Determine the [X, Y] coordinate at the center of the cell enclosing the given text.  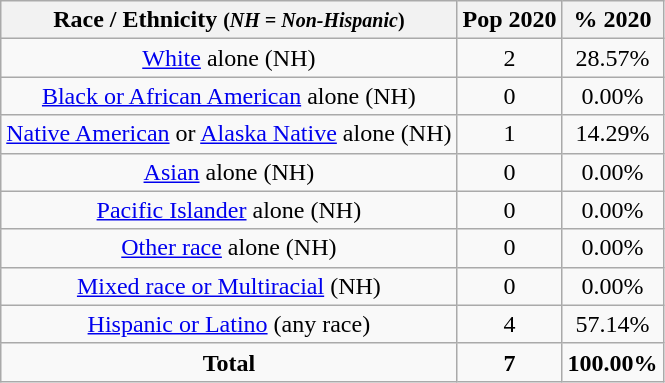
7 [510, 362]
Total [229, 362]
57.14% [612, 324]
Race / Ethnicity (NH = Non-Hispanic) [229, 20]
Hispanic or Latino (any race) [229, 324]
Asian alone (NH) [229, 172]
100.00% [612, 362]
1 [510, 134]
Native American or Alaska Native alone (NH) [229, 134]
28.57% [612, 58]
2 [510, 58]
% 2020 [612, 20]
Pacific Islander alone (NH) [229, 210]
14.29% [612, 134]
Other race alone (NH) [229, 248]
Mixed race or Multiracial (NH) [229, 286]
White alone (NH) [229, 58]
Pop 2020 [510, 20]
4 [510, 324]
Black or African American alone (NH) [229, 96]
